Scan for the cell matching the given text and deliver its (x, y) coordinate at center. 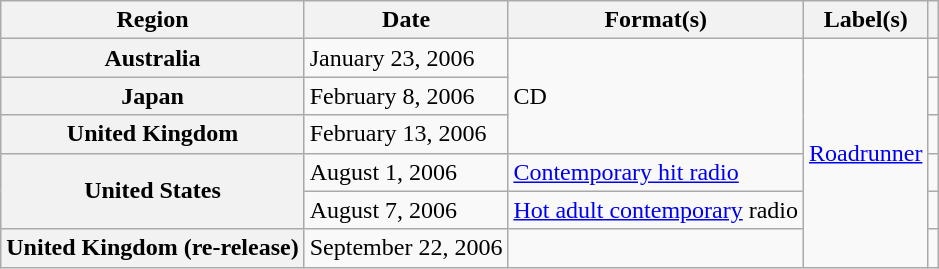
Label(s) (866, 20)
Roadrunner (866, 153)
September 22, 2006 (406, 248)
February 8, 2006 (406, 96)
CD (656, 96)
Hot adult contemporary radio (656, 210)
Japan (152, 96)
Contemporary hit radio (656, 172)
August 7, 2006 (406, 210)
Australia (152, 58)
February 13, 2006 (406, 134)
Date (406, 20)
United Kingdom (152, 134)
January 23, 2006 (406, 58)
August 1, 2006 (406, 172)
Format(s) (656, 20)
United Kingdom (re-release) (152, 248)
Region (152, 20)
United States (152, 191)
